Identify which cell holds the provided text, then report its (x, y) central coordinate. 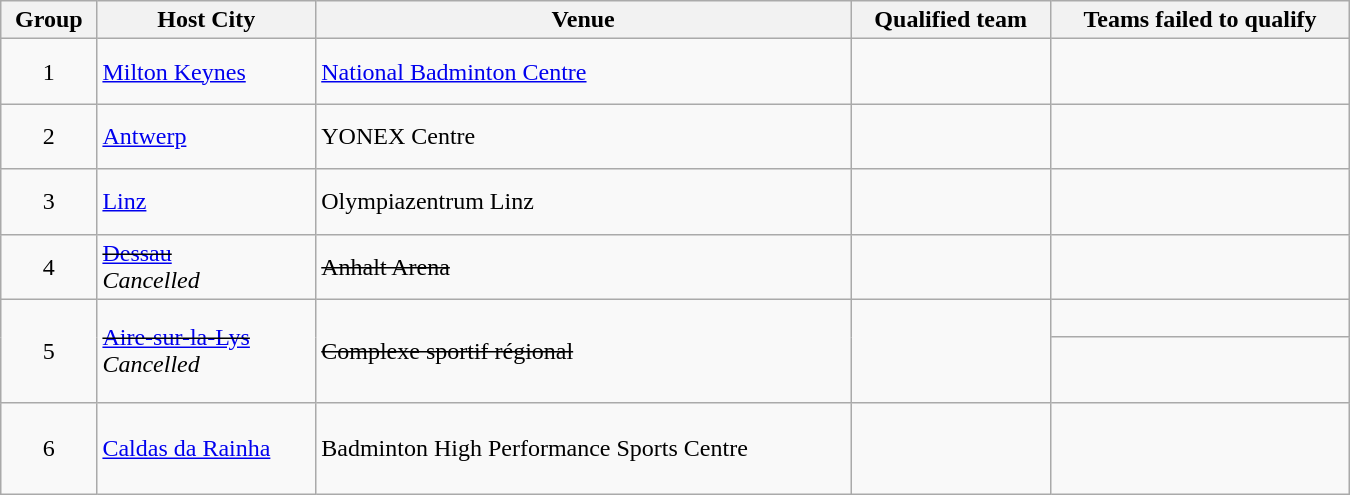
Badminton High Performance Sports Centre (584, 448)
Host City (206, 20)
YONEX Centre (584, 136)
Aire-sur-la-LysCancelled (206, 350)
Anhalt Arena (584, 266)
Group (49, 20)
Linz (206, 202)
Teams failed to qualify (1200, 20)
Qualified team (951, 20)
Venue (584, 20)
4 (49, 266)
DessauCancelled (206, 266)
5 (49, 350)
2 (49, 136)
Complexe sportif régional (584, 350)
Milton Keynes (206, 72)
Caldas da Rainha (206, 448)
Antwerp (206, 136)
Olympiazentrum Linz (584, 202)
6 (49, 448)
1 (49, 72)
3 (49, 202)
National Badminton Centre (584, 72)
